Identify which cell holds the provided text, then report its (X, Y) central coordinate. 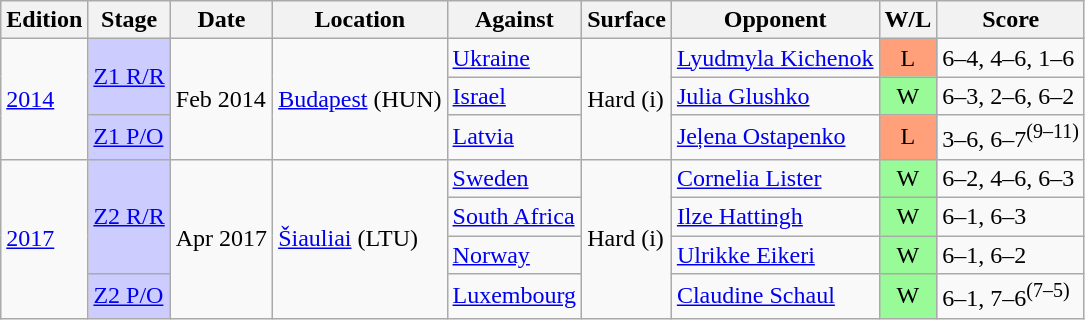
Norway (514, 255)
Sweden (514, 178)
2014 (44, 100)
Claudine Schaul (775, 296)
Israel (514, 96)
Latvia (514, 138)
2017 (44, 238)
6–4, 4–6, 1–6 (1011, 58)
Ulrikke Eikeri (775, 255)
Against (514, 20)
Ilze Hattingh (775, 217)
Z2 P/O (129, 296)
Cornelia Lister (775, 178)
Z1 P/O (129, 138)
Opponent (775, 20)
Stage (129, 20)
3–6, 6–7(9–11) (1011, 138)
Julia Glushko (775, 96)
6–3, 2–6, 6–2 (1011, 96)
6–2, 4–6, 6–3 (1011, 178)
Apr 2017 (221, 238)
Z1 R/R (129, 77)
Z2 R/R (129, 216)
Šiauliai (LTU) (360, 238)
Score (1011, 20)
W/L (908, 20)
Luxembourg (514, 296)
Lyudmyla Kichenok (775, 58)
Date (221, 20)
Edition (44, 20)
Ukraine (514, 58)
Jeļena Ostapenko (775, 138)
Surface (627, 20)
Feb 2014 (221, 100)
6–1, 7–6(7–5) (1011, 296)
6–1, 6–2 (1011, 255)
South Africa (514, 217)
Location (360, 20)
6–1, 6–3 (1011, 217)
Budapest (HUN) (360, 100)
